For the text-containing cell, return its midpoint in (X, Y) coordinate format. 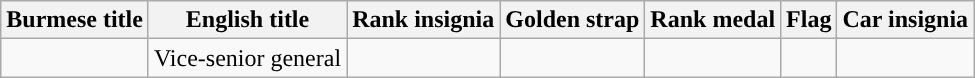
Rank medal (713, 20)
Car insignia (906, 20)
Golden strap (572, 20)
English title (247, 20)
Flag (809, 20)
Vice-senior general (247, 58)
Burmese title (75, 20)
Rank insignia (424, 20)
